Detect which cell encompasses the target text, then output its [X, Y] center coordinate. 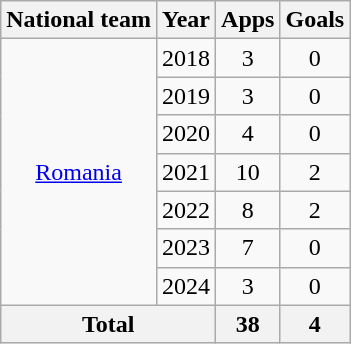
2020 [186, 134]
Apps [248, 20]
2021 [186, 172]
8 [248, 210]
10 [248, 172]
Romania [79, 172]
Year [186, 20]
2023 [186, 248]
2019 [186, 96]
National team [79, 20]
Goals [315, 20]
2018 [186, 58]
7 [248, 248]
2024 [186, 286]
38 [248, 324]
2022 [186, 210]
Total [108, 324]
